Determine the [x, y] coordinate at the center of the cell enclosing the given text.  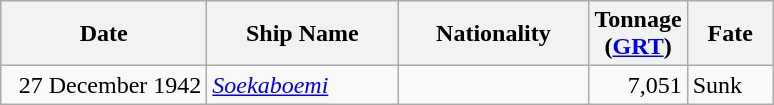
Sunk [730, 85]
27 December 1942 [104, 85]
Date [104, 34]
Tonnage(GRT) [638, 34]
Ship Name [302, 34]
Soekaboemi [302, 85]
7,051 [638, 85]
Fate [730, 34]
Nationality [494, 34]
